Extract the (X, Y) coordinate from the center of the cell holding the provided text.  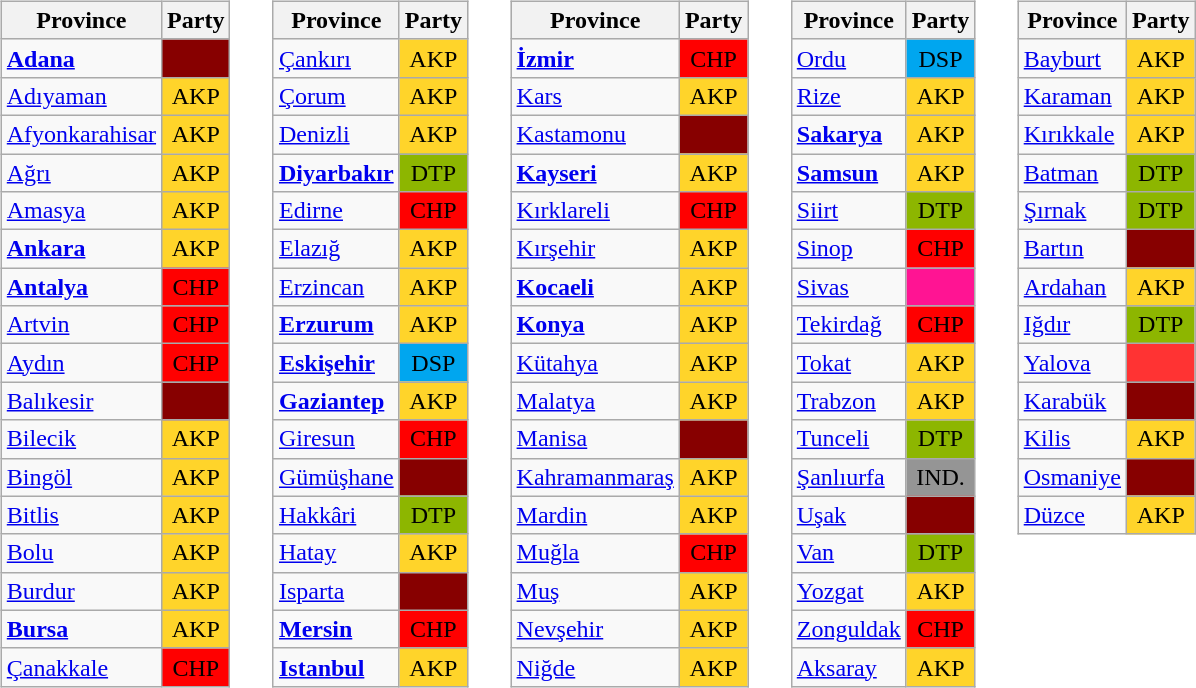
Giresun (336, 439)
Kırklareli (595, 211)
Kars (595, 96)
Tunceli (848, 439)
Bitlis (81, 515)
Çorum (336, 96)
Denizli (336, 134)
Amasya (81, 211)
Aksaray (848, 667)
Kırşehir (595, 249)
Siirt (848, 211)
Yozgat (848, 591)
Mardin (595, 515)
Bartın (1072, 249)
Artvin (81, 325)
Ağrı (81, 173)
Diyarbakır (336, 173)
Muğla (595, 553)
Eskişehir (336, 363)
Gaziantep (336, 401)
Samsun (848, 173)
İzmir (595, 58)
Ankara (81, 249)
Erzincan (336, 287)
Isparta (336, 591)
Nevşehir (595, 629)
Sivas (848, 287)
Bayburt (1072, 58)
Erzurum (336, 325)
Balıkesir (81, 401)
Kastamonu (595, 134)
Kocaeli (595, 287)
Adıyaman (81, 96)
Kilis (1072, 439)
Afyonkarahisar (81, 134)
Muş (595, 591)
Burdur (81, 591)
Zonguldak (848, 629)
Düzce (1072, 515)
Iğdır (1072, 325)
Gümüşhane (336, 477)
Kırıkkale (1072, 134)
Mersin (336, 629)
Şırnak (1072, 211)
Sinop (848, 249)
Istanbul (336, 667)
Osmaniye (1072, 477)
Kayseri (595, 173)
Tokat (848, 363)
Yalova (1072, 363)
Ordu (848, 58)
IND. (940, 477)
Aydın (81, 363)
Adana (81, 58)
Uşak (848, 515)
Bolu (81, 553)
Ardahan (1072, 287)
Tekirdağ (848, 325)
Bingöl (81, 477)
Kahramanmaraş (595, 477)
Bilecik (81, 439)
Hatay (336, 553)
Niğde (595, 667)
Şanlıurfa (848, 477)
Karaman (1072, 96)
Kütahya (595, 363)
Manisa (595, 439)
Bursa (81, 629)
Elazığ (336, 249)
Sakarya (848, 134)
Antalya (81, 287)
Konya (595, 325)
Malatya (595, 401)
Edirne (336, 211)
Van (848, 553)
Çanakkale (81, 667)
Rize (848, 96)
Batman (1072, 173)
Trabzon (848, 401)
Çankırı (336, 58)
Hakkâri (336, 515)
Karabük (1072, 401)
